Identify which cell holds the provided text, then report its [x, y] central coordinate. 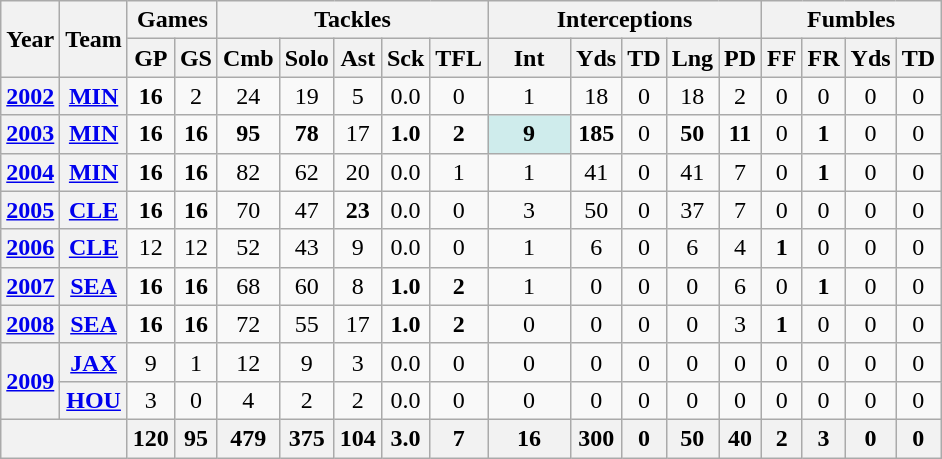
70 [248, 210]
47 [306, 210]
FR [824, 58]
FF [782, 58]
Games [172, 20]
20 [358, 172]
TFL [459, 58]
Int [530, 58]
5 [358, 96]
2003 [30, 134]
Tackles [352, 20]
120 [150, 438]
Cmb [248, 58]
19 [306, 96]
PD [740, 58]
11 [740, 134]
2002 [30, 96]
60 [306, 286]
Lng [692, 58]
HOU [94, 400]
300 [596, 438]
52 [248, 248]
8 [358, 286]
37 [692, 210]
Year [30, 39]
JAX [94, 362]
23 [358, 210]
Ast [358, 58]
Team [94, 39]
24 [248, 96]
GS [196, 58]
Fumbles [852, 20]
78 [306, 134]
104 [358, 438]
2006 [30, 248]
375 [306, 438]
2007 [30, 286]
68 [248, 286]
185 [596, 134]
62 [306, 172]
55 [306, 324]
2008 [30, 324]
43 [306, 248]
Interceptions [625, 20]
2005 [30, 210]
2004 [30, 172]
72 [248, 324]
40 [740, 438]
3.0 [405, 438]
479 [248, 438]
2009 [30, 381]
82 [248, 172]
Sck [405, 58]
GP [150, 58]
Solo [306, 58]
